For the text-containing cell, return its midpoint in [X, Y] coordinate format. 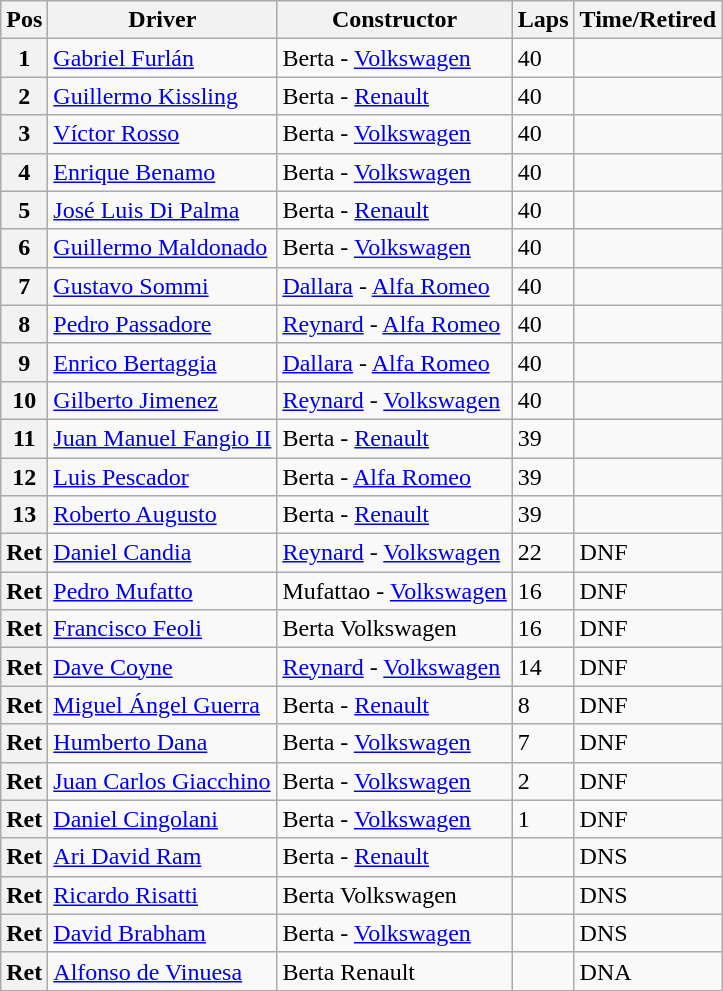
Enrico Bertaggia [162, 362]
6 [24, 248]
Gabriel Furlán [162, 58]
Guillermo Maldonado [162, 248]
Gilberto Jimenez [162, 400]
Pos [24, 20]
Time/Retired [648, 20]
Juan Manuel Fangio II [162, 438]
Francisco Feoli [162, 629]
3 [24, 134]
Berta Renault [394, 971]
Humberto Dana [162, 743]
5 [24, 210]
Laps [543, 20]
Pedro Mufatto [162, 591]
Víctor Rosso [162, 134]
Reynard - Alfa Romeo [394, 324]
22 [543, 553]
Luis Pescador [162, 477]
Enrique Benamo [162, 172]
Pedro Passadore [162, 324]
Guillermo Kissling [162, 96]
Gustavo Sommi [162, 286]
Mufattao - Volkswagen [394, 591]
10 [24, 400]
Dave Coyne [162, 667]
Roberto Augusto [162, 515]
Miguel Ángel Guerra [162, 705]
Ari David Ram [162, 857]
Daniel Candia [162, 553]
David Brabham [162, 933]
Driver [162, 20]
4 [24, 172]
12 [24, 477]
9 [24, 362]
Constructor [394, 20]
13 [24, 515]
11 [24, 438]
Alfonso de Vinuesa [162, 971]
Juan Carlos Giacchino [162, 781]
Daniel Cingolani [162, 819]
DNA [648, 971]
14 [543, 667]
José Luis Di Palma [162, 210]
Ricardo Risatti [162, 895]
Berta - Alfa Romeo [394, 477]
